Capture the cell that displays the provided text and extract its [x, y] central coordinate. 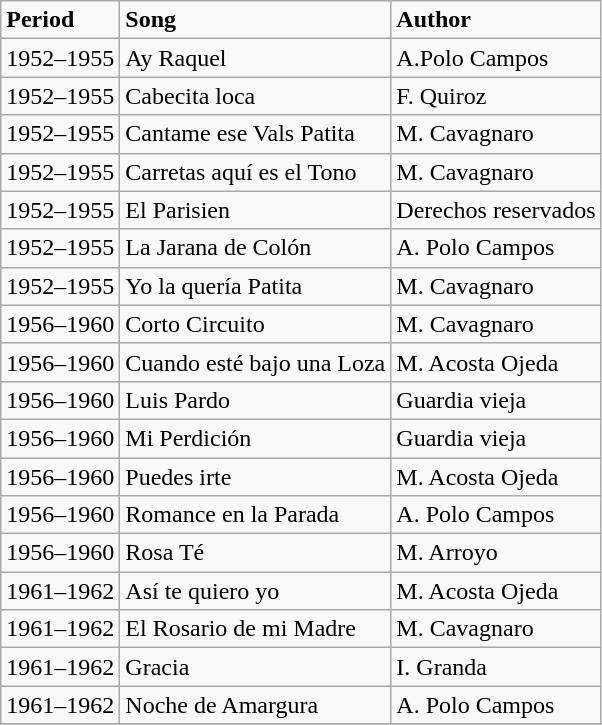
Luis Pardo [256, 400]
M. Arroyo [496, 553]
Corto Circuito [256, 324]
Author [496, 20]
Song [256, 20]
Puedes irte [256, 477]
El Parisien [256, 210]
A.Polo Campos [496, 58]
Ay Raquel [256, 58]
Cuando esté bajo una Loza [256, 362]
I. Granda [496, 667]
Derechos reservados [496, 210]
Noche de Amargura [256, 705]
Romance en la Parada [256, 515]
Period [60, 20]
Gracia [256, 667]
Carretas aquí es el Tono [256, 172]
Cabecita loca [256, 96]
F. Quiroz [496, 96]
Yo la quería Patita [256, 286]
La Jarana de Colón [256, 248]
Cantame ese Vals Patita [256, 134]
Mi Perdición [256, 438]
El Rosario de mi Madre [256, 629]
Rosa Té [256, 553]
Así te quiero yo [256, 591]
